Find where the given text appears and provide that cell's center as (x, y) coordinate. 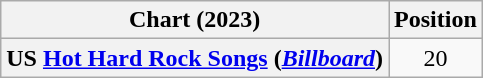
Position (436, 20)
US Hot Hard Rock Songs (Billboard) (195, 58)
Chart (2023) (195, 20)
20 (436, 58)
